Extract the [X, Y] coordinate from the center of the cell holding the provided text.  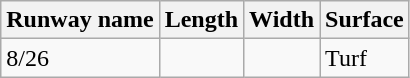
Length [201, 20]
Surface [365, 20]
Runway name [80, 20]
Width [282, 20]
Turf [365, 58]
8/26 [80, 58]
